From the cell containing the given text, extract its center point as [X, Y] coordinate. 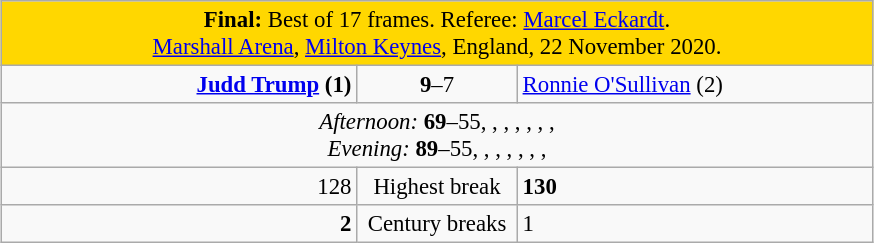
Ronnie O'Sullivan (2) [695, 85]
2 [179, 224]
Century breaks [438, 224]
9–7 [438, 85]
Final: Best of 17 frames. Referee: Marcel Eckardt. Marshall Arena, Milton Keynes, England, 22 November 2020. [437, 34]
1 [695, 224]
128 [179, 187]
130 [695, 187]
Afternoon: 69–55, , , , , , , Evening: 89–55, , , , , , , [437, 136]
Highest break [438, 187]
Judd Trump (1) [179, 85]
